Detect which cell encompasses the target text, then output its [X, Y] center coordinate. 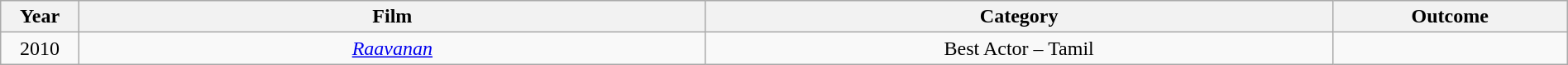
2010 [40, 48]
Raavanan [392, 48]
Year [40, 17]
Best Actor – Tamil [1019, 48]
Outcome [1450, 17]
Film [392, 17]
Category [1019, 17]
